From the cell containing the given text, extract its center point as [x, y] coordinate. 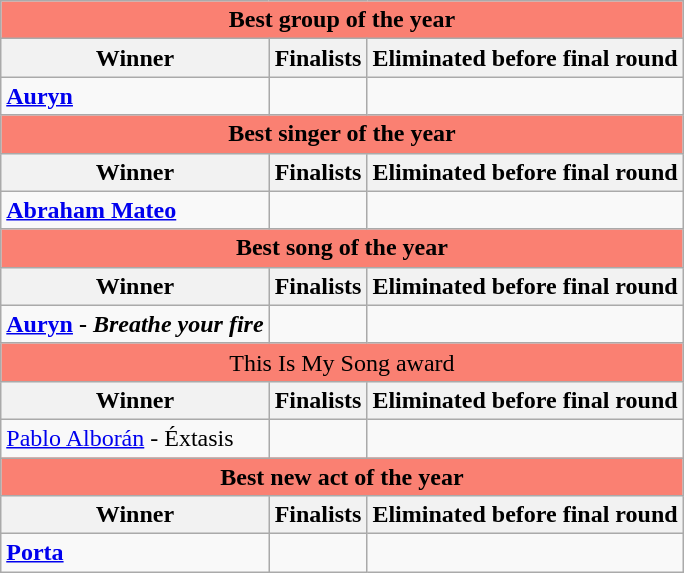
Best group of the year [342, 20]
Best singer of the year [342, 134]
Best new act of the year [342, 477]
Porta [135, 553]
Best song of the year [342, 248]
Auryn [135, 96]
Abraham Mateo [135, 210]
Pablo Alborán - Éxtasis [135, 438]
This Is My Song award [342, 362]
Auryn - Breathe your fire [135, 324]
